Search for the cell housing the specified text and yield its [X, Y] center coordinate. 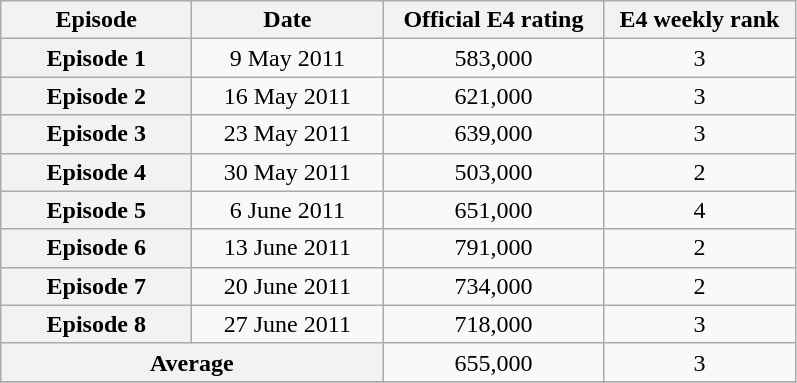
Episode 5 [96, 210]
16 May 2011 [288, 96]
E4 weekly rank [700, 20]
20 June 2011 [288, 286]
Episode [96, 20]
Official E4 rating [494, 20]
4 [700, 210]
13 June 2011 [288, 248]
Episode 6 [96, 248]
734,000 [494, 286]
Episode 7 [96, 286]
9 May 2011 [288, 58]
6 June 2011 [288, 210]
27 June 2011 [288, 324]
Episode 3 [96, 134]
651,000 [494, 210]
621,000 [494, 96]
639,000 [494, 134]
791,000 [494, 248]
583,000 [494, 58]
23 May 2011 [288, 134]
Episode 8 [96, 324]
Date [288, 20]
655,000 [494, 362]
Episode 2 [96, 96]
Average [192, 362]
Episode 4 [96, 172]
503,000 [494, 172]
Episode 1 [96, 58]
30 May 2011 [288, 172]
718,000 [494, 324]
